Identify which cell holds the provided text, then report its [x, y] central coordinate. 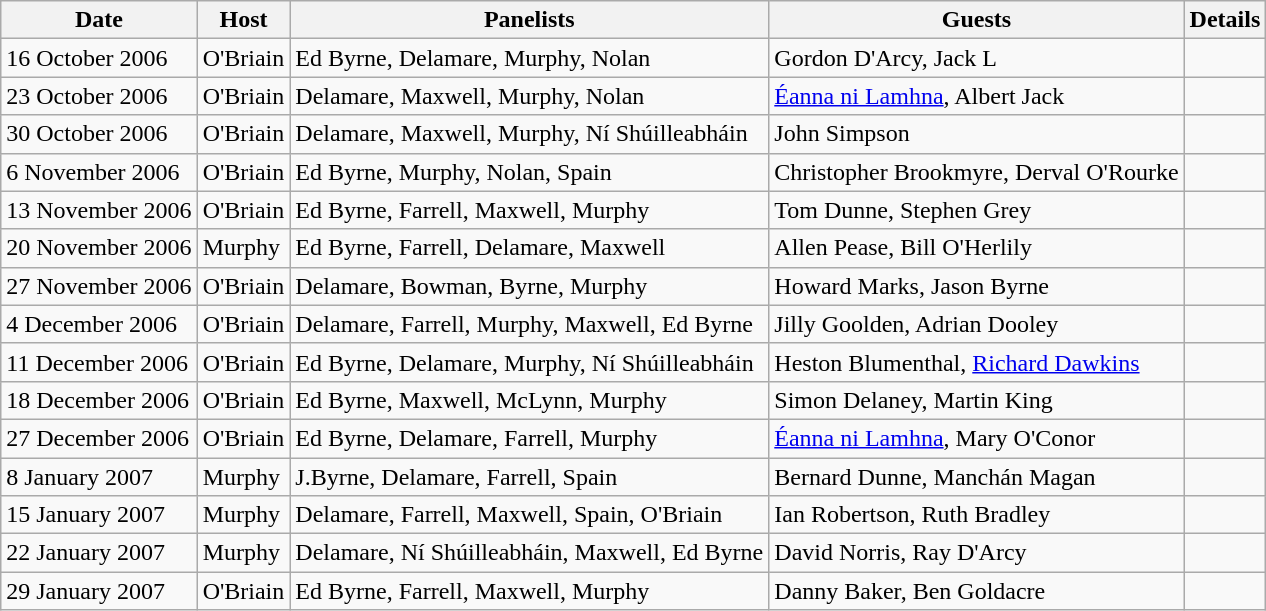
Details [1225, 20]
Delamare, Maxwell, Murphy, Nolan [530, 96]
Delamare, Ní Shúilleabháin, Maxwell, Ed Byrne [530, 553]
6 November 2006 [99, 172]
Simon Delaney, Martin King [976, 400]
27 November 2006 [99, 286]
Panelists [530, 20]
Heston Blumenthal, Richard Dawkins [976, 362]
Guests [976, 20]
Tom Dunne, Stephen Grey [976, 210]
Ed Byrne, Farrell, Delamare, Maxwell [530, 248]
Éanna ni Lamhna, Albert Jack [976, 96]
Host [244, 20]
23 October 2006 [99, 96]
David Norris, Ray D'Arcy [976, 553]
Delamare, Maxwell, Murphy, Ní Shúilleabháin [530, 134]
16 October 2006 [99, 58]
18 December 2006 [99, 400]
Bernard Dunne, Manchán Magan [976, 477]
Christopher Brookmyre, Derval O'Rourke [976, 172]
Delamare, Bowman, Byrne, Murphy [530, 286]
30 October 2006 [99, 134]
4 December 2006 [99, 324]
Éanna ni Lamhna, Mary O'Conor [976, 438]
Delamare, Farrell, Murphy, Maxwell, Ed Byrne [530, 324]
Ed Byrne, Delamare, Farrell, Murphy [530, 438]
29 January 2007 [99, 591]
Ed Byrne, Maxwell, McLynn, Murphy [530, 400]
Gordon D'Arcy, Jack L [976, 58]
Danny Baker, Ben Goldacre [976, 591]
Delamare, Farrell, Maxwell, Spain, O'Briain [530, 515]
11 December 2006 [99, 362]
20 November 2006 [99, 248]
Allen Pease, Bill O'Herlily [976, 248]
Ed Byrne, Delamare, Murphy, Ní Shúilleabháin [530, 362]
Ian Robertson, Ruth Bradley [976, 515]
13 November 2006 [99, 210]
27 December 2006 [99, 438]
Howard Marks, Jason Byrne [976, 286]
8 January 2007 [99, 477]
Ed Byrne, Delamare, Murphy, Nolan [530, 58]
Jilly Goolden, Adrian Dooley [976, 324]
J.Byrne, Delamare, Farrell, Spain [530, 477]
15 January 2007 [99, 515]
22 January 2007 [99, 553]
John Simpson [976, 134]
Date [99, 20]
Ed Byrne, Murphy, Nolan, Spain [530, 172]
